Find where the given text appears and provide that cell's center as (X, Y) coordinate. 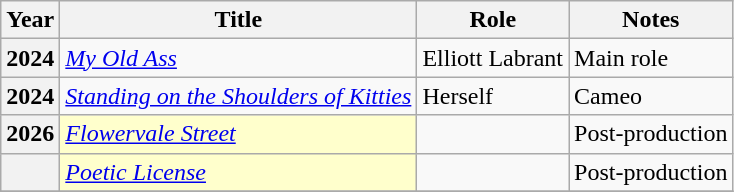
Main role (651, 58)
Role (493, 20)
Title (238, 20)
Cameo (651, 96)
2026 (30, 134)
Poetic License (238, 172)
Notes (651, 20)
Standing on the Shoulders of Kitties (238, 96)
Flowervale Street (238, 134)
My Old Ass (238, 58)
Herself (493, 96)
Elliott Labrant (493, 58)
Year (30, 20)
